Detect which cell encompasses the target text, then output its [X, Y] center coordinate. 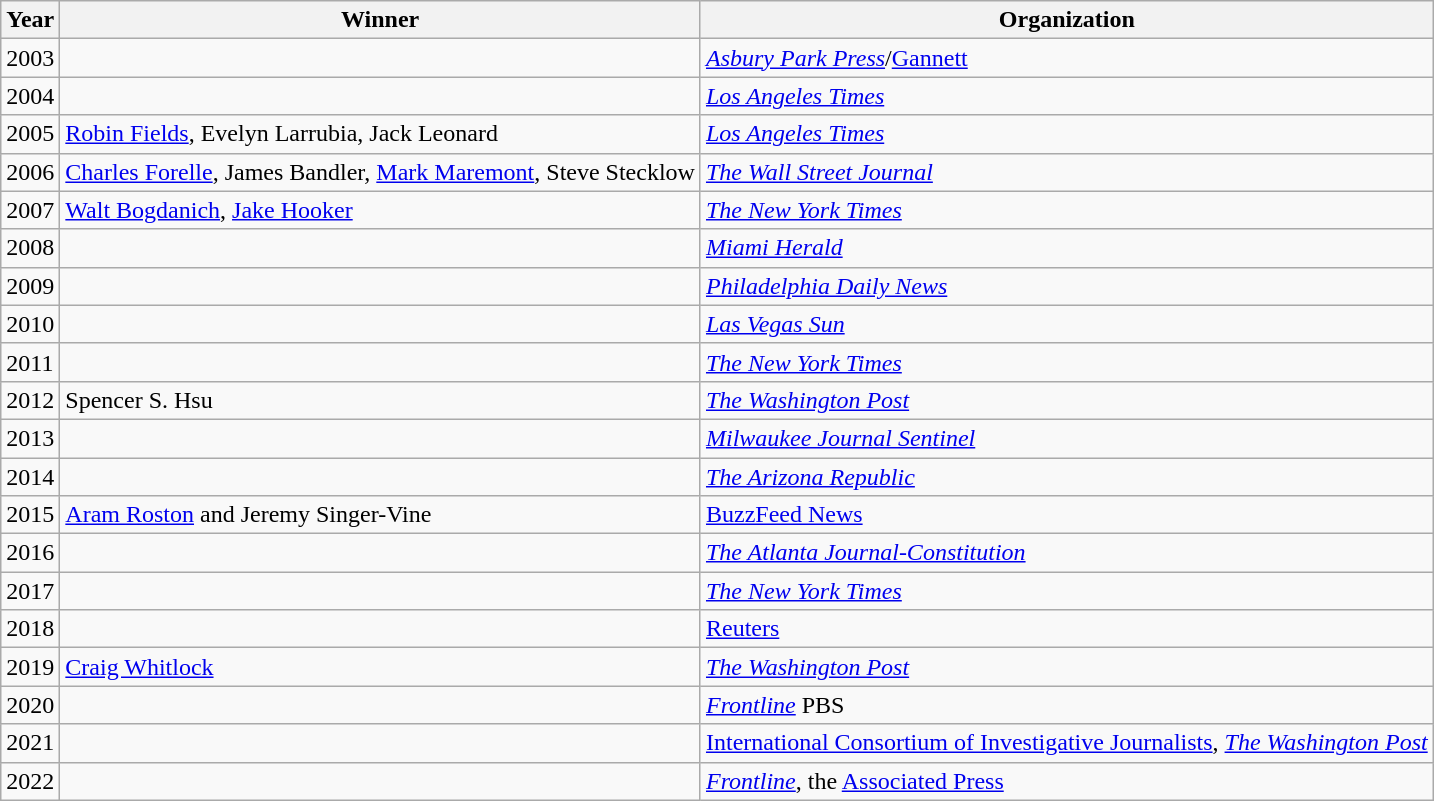
BuzzFeed News [1066, 515]
2011 [30, 362]
2022 [30, 781]
Las Vegas Sun [1066, 324]
Milwaukee Journal Sentinel [1066, 438]
2008 [30, 248]
2010 [30, 324]
2012 [30, 400]
Miami Herald [1066, 248]
Organization [1066, 20]
2021 [30, 743]
2007 [30, 210]
Frontline, the Associated Press [1066, 781]
The Arizona Republic [1066, 477]
Frontline PBS [1066, 705]
Spencer S. Hsu [380, 400]
Philadelphia Daily News [1066, 286]
2009 [30, 286]
Asbury Park Press/Gannett [1066, 58]
Reuters [1066, 629]
2006 [30, 172]
2015 [30, 515]
2017 [30, 591]
The Wall Street Journal [1066, 172]
2003 [30, 58]
Winner [380, 20]
2019 [30, 667]
2020 [30, 705]
Aram Roston and Jeremy Singer-Vine [380, 515]
2014 [30, 477]
2004 [30, 96]
2005 [30, 134]
Robin Fields, Evelyn Larrubia, Jack Leonard [380, 134]
Year [30, 20]
2013 [30, 438]
Charles Forelle, James Bandler, Mark Maremont, Steve Stecklow [380, 172]
Walt Bogdanich, Jake Hooker [380, 210]
The Atlanta Journal-Constitution [1066, 553]
Craig Whitlock [380, 667]
2016 [30, 553]
International Consortium of Investigative Journalists, The Washington Post [1066, 743]
2018 [30, 629]
